Extract the [X, Y] coordinate from the center of the cell holding the provided text.  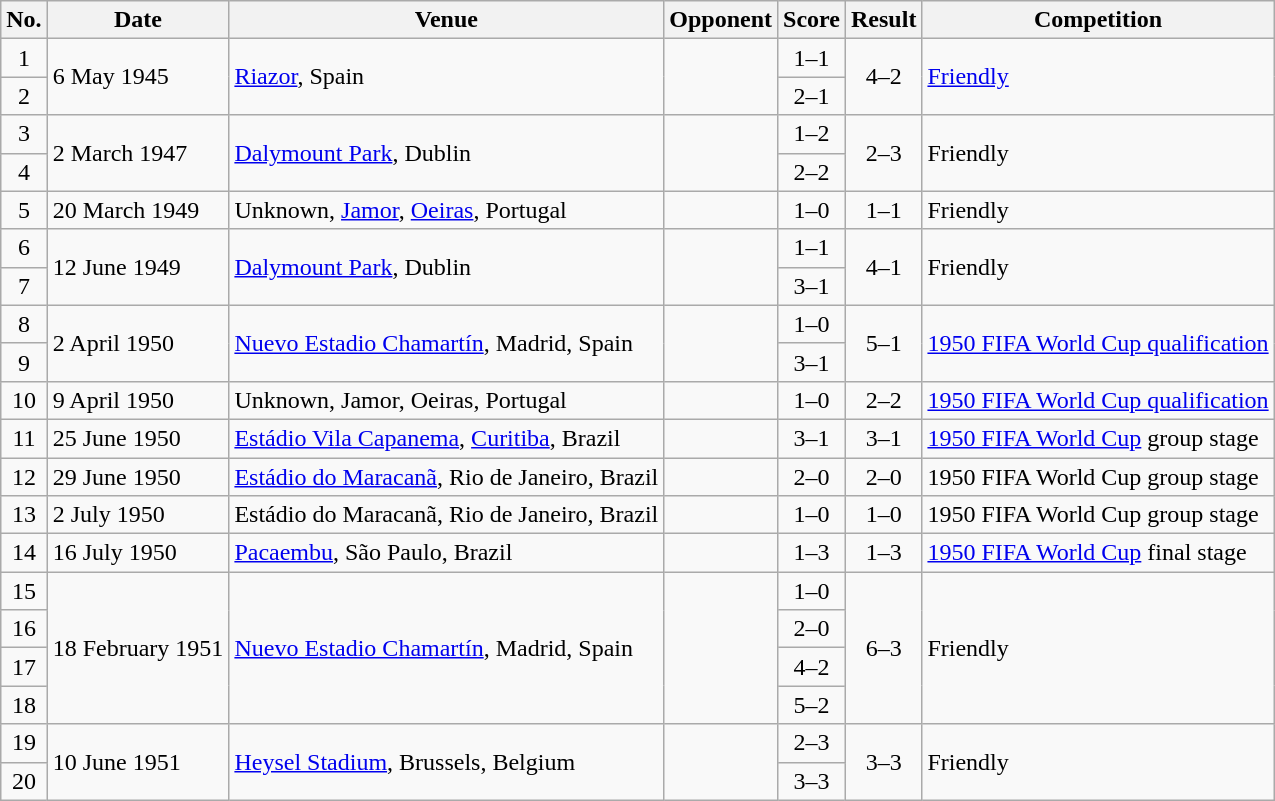
Score [812, 20]
18 [24, 705]
7 [24, 286]
2 [24, 96]
Opponent [721, 20]
Pacaembu, São Paulo, Brazil [446, 553]
12 [24, 477]
8 [24, 324]
18 February 1951 [138, 648]
11 [24, 438]
Estádio Vila Capanema, Curitiba, Brazil [446, 438]
No. [24, 20]
4 [24, 172]
1–2 [812, 134]
2 April 1950 [138, 343]
4–1 [884, 267]
29 June 1950 [138, 477]
10 June 1951 [138, 762]
Result [884, 20]
1950 FIFA World Cup final stage [1098, 553]
20 [24, 781]
2 March 1947 [138, 153]
13 [24, 515]
6–3 [884, 648]
3 [24, 134]
2–1 [812, 96]
16 July 1950 [138, 553]
17 [24, 667]
Competition [1098, 20]
14 [24, 553]
9 [24, 362]
Date [138, 20]
19 [24, 743]
15 [24, 591]
5–2 [812, 705]
Heysel Stadium, Brussels, Belgium [446, 762]
25 June 1950 [138, 438]
5–1 [884, 343]
16 [24, 629]
1 [24, 58]
6 [24, 248]
Venue [446, 20]
Riazor, Spain [446, 77]
5 [24, 210]
12 June 1949 [138, 267]
6 May 1945 [138, 77]
2 July 1950 [138, 515]
20 March 1949 [138, 210]
9 April 1950 [138, 400]
10 [24, 400]
